Scan for the cell matching the given text and deliver its (X, Y) coordinate at center. 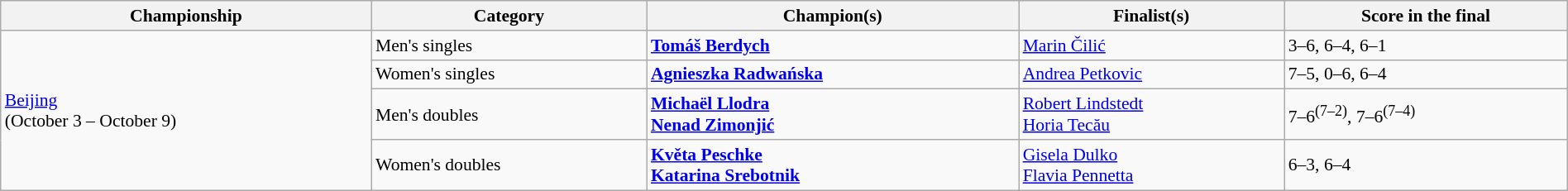
Score in the final (1426, 16)
Agnieszka Radwańska (833, 74)
3–6, 6–4, 6–1 (1426, 45)
Robert Lindstedt Horia Tecău (1151, 114)
Men's doubles (509, 114)
7–6(7–2), 7–6(7–4) (1426, 114)
Andrea Petkovic (1151, 74)
Gisela Dulko Flavia Pennetta (1151, 165)
Women's singles (509, 74)
Women's doubles (509, 165)
Tomáš Berdych (833, 45)
Men's singles (509, 45)
Michaël Llodra Nenad Zimonjić (833, 114)
Finalist(s) (1151, 16)
6–3, 6–4 (1426, 165)
Championship (186, 16)
7–5, 0–6, 6–4 (1426, 74)
Beijing(October 3 – October 9) (186, 111)
Category (509, 16)
Champion(s) (833, 16)
Květa Peschke Katarina Srebotnik (833, 165)
Marin Čilić (1151, 45)
